Find where the given text appears and provide that cell's center as [X, Y] coordinate. 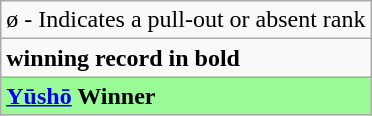
ø - Indicates a pull-out or absent rank [186, 20]
winning record in bold [186, 58]
Yūshō Winner [186, 96]
